Find where the given text appears and provide that cell's center as [X, Y] coordinate. 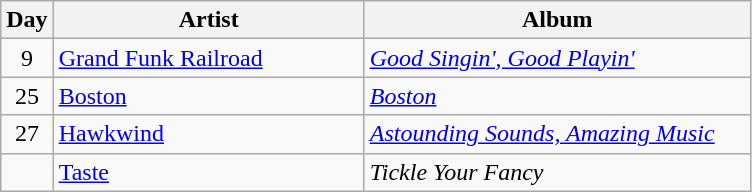
Good Singin', Good Playin' [557, 58]
9 [27, 58]
Grand Funk Railroad [208, 58]
Hawkwind [208, 134]
Album [557, 20]
Taste [208, 172]
27 [27, 134]
Tickle Your Fancy [557, 172]
25 [27, 96]
Artist [208, 20]
Astounding Sounds, Amazing Music [557, 134]
Day [27, 20]
